Scan for the cell matching the given text and deliver its [X, Y] coordinate at center. 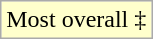
Most overall ‡ [76, 20]
